Extract the [X, Y] coordinate from the center of the cell holding the provided text.  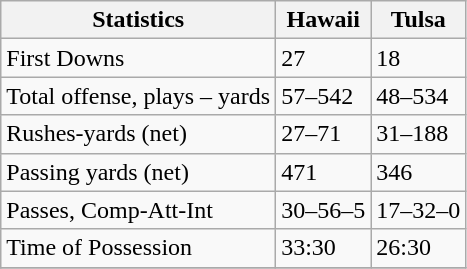
48–534 [418, 96]
17–32–0 [418, 210]
Hawaii [324, 20]
Tulsa [418, 20]
Rushes-yards (net) [138, 134]
18 [418, 58]
Time of Possession [138, 248]
First Downs [138, 58]
27–71 [324, 134]
26:30 [418, 248]
57–542 [324, 96]
31–188 [418, 134]
346 [418, 172]
471 [324, 172]
Total offense, plays – yards [138, 96]
30–56–5 [324, 210]
Passing yards (net) [138, 172]
Passes, Comp-Att-Int [138, 210]
Statistics [138, 20]
33:30 [324, 248]
27 [324, 58]
